Locate the cell with the specified text and output its (X, Y) center coordinate. 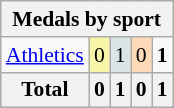
Medals by sport (87, 19)
Athletics (45, 55)
Total (45, 90)
